Return the [X, Y] coordinate for the center point of the cell that contains the specified text.  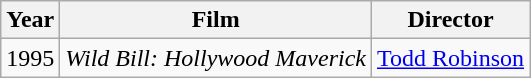
Todd Robinson [450, 58]
1995 [30, 58]
Film [216, 20]
Director [450, 20]
Year [30, 20]
Wild Bill: Hollywood Maverick [216, 58]
